Pinpoint the cell where the given text exists, returning its [x, y] midpoint coordinate. 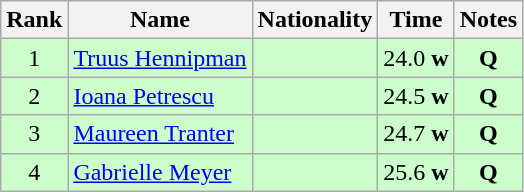
Gabrielle Meyer [160, 172]
Notes [488, 20]
Time [416, 20]
25.6 w [416, 172]
2 [34, 96]
Ioana Petrescu [160, 96]
Rank [34, 20]
Name [160, 20]
Truus Hennipman [160, 58]
Nationality [315, 20]
4 [34, 172]
Maureen Tranter [160, 134]
24.7 w [416, 134]
24.5 w [416, 96]
3 [34, 134]
24.0 w [416, 58]
1 [34, 58]
